Search for the cell housing the specified text and yield its (X, Y) center coordinate. 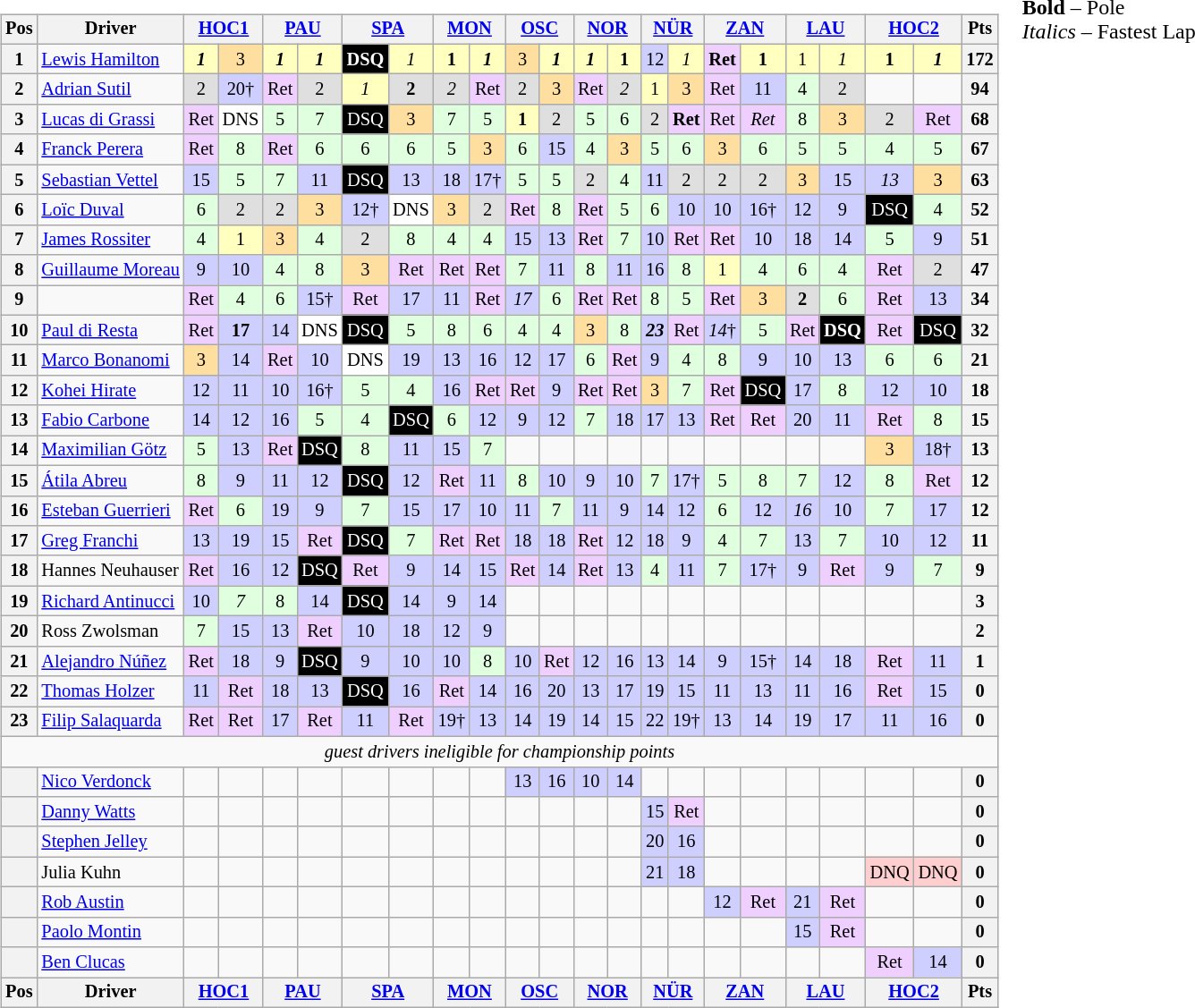
20† (241, 89)
Adrian Sutil (110, 89)
Esteban Guerrieri (110, 511)
Loïc Duval (110, 210)
Hannes Neuhauser (110, 571)
Lewis Hamilton (110, 59)
51 (979, 240)
Sebastian Vettel (110, 180)
Guillaume Moreau (110, 270)
Stephen Jelley (110, 842)
12† (366, 210)
68 (979, 120)
Greg Franchi (110, 541)
Thomas Holzer (110, 691)
Filip Salaquarda (110, 722)
Lucas di Grassi (110, 120)
63 (979, 180)
Ross Zwolsman (110, 631)
47 (979, 270)
172 (979, 59)
14† (722, 330)
94 (979, 89)
Danny Watts (110, 812)
67 (979, 149)
Átila Abreu (110, 480)
Nico Verdonck (110, 782)
Ben Clucas (110, 962)
Richard Antinucci (110, 601)
34 (979, 301)
James Rossiter (110, 240)
Maximilian Götz (110, 451)
Franck Perera (110, 149)
Marco Bonanomi (110, 360)
Paolo Montin (110, 932)
Alejandro Núñez (110, 661)
52 (979, 210)
Paul di Resta (110, 330)
Fabio Carbone (110, 420)
32 (979, 330)
Julia Kuhn (110, 872)
guest drivers ineligible for championship points (499, 751)
18† (938, 451)
Kohei Hirate (110, 391)
Rob Austin (110, 902)
